Search for the cell housing the specified text and yield its [X, Y] center coordinate. 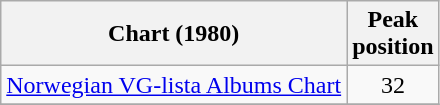
Norwegian VG-lista Albums Chart [174, 85]
Chart (1980) [174, 34]
32 [393, 85]
Peakposition [393, 34]
